Return [X, Y] of the center of cell containing provided text 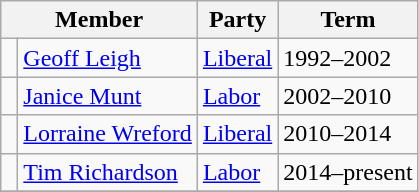
1992–2002 [348, 58]
Term [348, 20]
Tim Richardson [108, 172]
Geoff Leigh [108, 58]
Party [237, 20]
Lorraine Wreford [108, 134]
2010–2014 [348, 134]
2014–present [348, 172]
2002–2010 [348, 96]
Janice Munt [108, 96]
Member [100, 20]
